Detect which cell encompasses the target text, then output its [x, y] center coordinate. 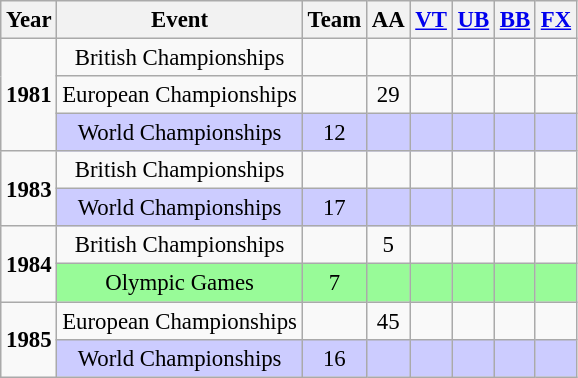
1983 [29, 188]
Year [29, 20]
Olympic Games [180, 283]
29 [388, 95]
16 [334, 358]
FX [556, 20]
1981 [29, 96]
7 [334, 283]
12 [334, 133]
17 [334, 208]
Event [180, 20]
45 [388, 321]
AA [388, 20]
UB [473, 20]
VT [431, 20]
BB [514, 20]
5 [388, 245]
1985 [29, 340]
Team [334, 20]
1984 [29, 264]
